Scan for the cell matching the given text and deliver its (X, Y) coordinate at center. 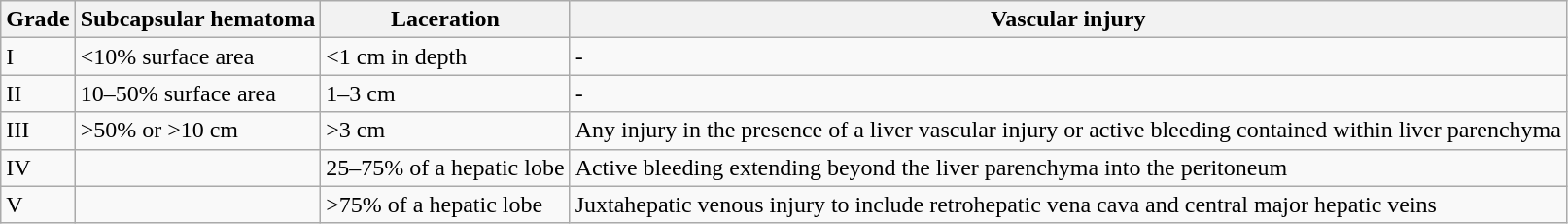
II (38, 93)
III (38, 131)
>75% of a hepatic lobe (445, 205)
1–3 cm (445, 93)
Any injury in the presence of a liver vascular injury or active bleeding contained within liver parenchyma (1067, 131)
25–75% of a hepatic lobe (445, 168)
10–50% surface area (198, 93)
Juxtahepatic venous injury to include retrohepatic vena cava and central major hepatic veins (1067, 205)
Active bleeding extending beyond the liver parenchyma into the peritoneum (1067, 168)
Grade (38, 19)
Subcapsular hematoma (198, 19)
I (38, 56)
>50% or >10 cm (198, 131)
Vascular injury (1067, 19)
>3 cm (445, 131)
V (38, 205)
IV (38, 168)
Laceration (445, 19)
<1 cm in depth (445, 56)
<10% surface area (198, 56)
